Identify which cell holds the provided text, then report its [x, y] central coordinate. 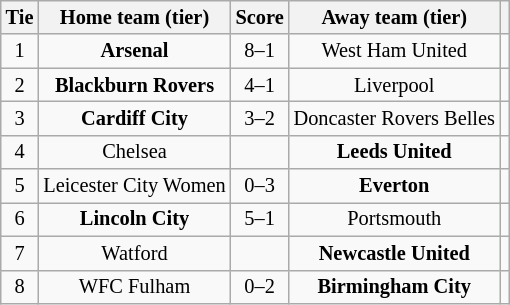
Cardiff City [134, 118]
Tie [20, 17]
5 [20, 186]
8–1 [260, 51]
Birmingham City [394, 287]
3–2 [260, 118]
3 [20, 118]
Arsenal [134, 51]
Leeds United [394, 152]
Chelsea [134, 152]
Doncaster Rovers Belles [394, 118]
Everton [394, 186]
0–2 [260, 287]
Liverpool [394, 85]
Lincoln City [134, 219]
2 [20, 85]
Home team (tier) [134, 17]
West Ham United [394, 51]
WFC Fulham [134, 287]
Away team (tier) [394, 17]
4 [20, 152]
8 [20, 287]
Portsmouth [394, 219]
5–1 [260, 219]
Leicester City Women [134, 186]
Blackburn Rovers [134, 85]
Watford [134, 253]
4–1 [260, 85]
1 [20, 51]
Newcastle United [394, 253]
7 [20, 253]
0–3 [260, 186]
6 [20, 219]
Score [260, 17]
